Provide the (X, Y) coordinate of the cell's center where the given text is located.  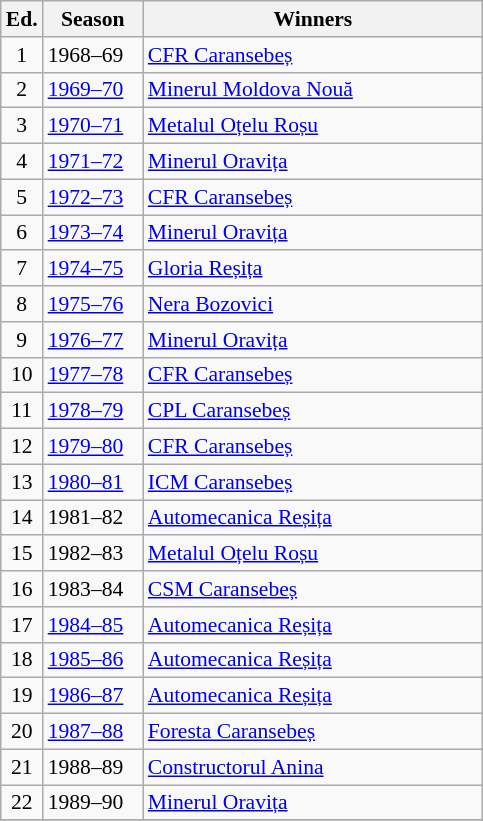
11 (22, 411)
12 (22, 447)
21 (22, 767)
1988–89 (93, 767)
1984–85 (93, 625)
16 (22, 589)
2 (22, 90)
1975–76 (93, 304)
18 (22, 660)
15 (22, 554)
Gloria Reșița (313, 269)
1969–70 (93, 90)
1979–80 (93, 447)
1985–86 (93, 660)
1970–71 (93, 126)
1989–90 (93, 803)
3 (22, 126)
1971–72 (93, 162)
1 (22, 55)
14 (22, 518)
10 (22, 375)
1980–81 (93, 482)
7 (22, 269)
1973–74 (93, 233)
1977–78 (93, 375)
9 (22, 340)
17 (22, 625)
13 (22, 482)
ICM Caransebeș (313, 482)
1972–73 (93, 197)
1978–79 (93, 411)
1981–82 (93, 518)
6 (22, 233)
CPL Caransebeș (313, 411)
1983–84 (93, 589)
20 (22, 732)
Nera Bozovici (313, 304)
1982–83 (93, 554)
1974–75 (93, 269)
Ed. (22, 19)
22 (22, 803)
1987–88 (93, 732)
1986–87 (93, 696)
1968–69 (93, 55)
Season (93, 19)
19 (22, 696)
Winners (313, 19)
4 (22, 162)
8 (22, 304)
Foresta Caransebeș (313, 732)
CSM Caransebeș (313, 589)
Minerul Moldova Nouă (313, 90)
5 (22, 197)
Constructorul Anina (313, 767)
1976–77 (93, 340)
